Return the (X, Y) coordinate for the center point of the cell that contains the specified text.  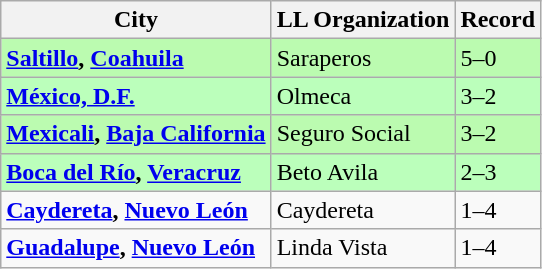
Caydereta (363, 210)
City (136, 20)
Olmeca (363, 96)
México, D.F. (136, 96)
Boca del Río, Veracruz (136, 172)
LL Organization (363, 20)
Record (498, 20)
Caydereta, Nuevo León (136, 210)
Saraperos (363, 58)
Seguro Social (363, 134)
5–0 (498, 58)
Saltillo, Coahuila (136, 58)
Beto Avila (363, 172)
2–3 (498, 172)
Guadalupe, Nuevo León (136, 248)
Linda Vista (363, 248)
Mexicali, Baja California (136, 134)
